Detect which cell encompasses the target text, then output its (X, Y) center coordinate. 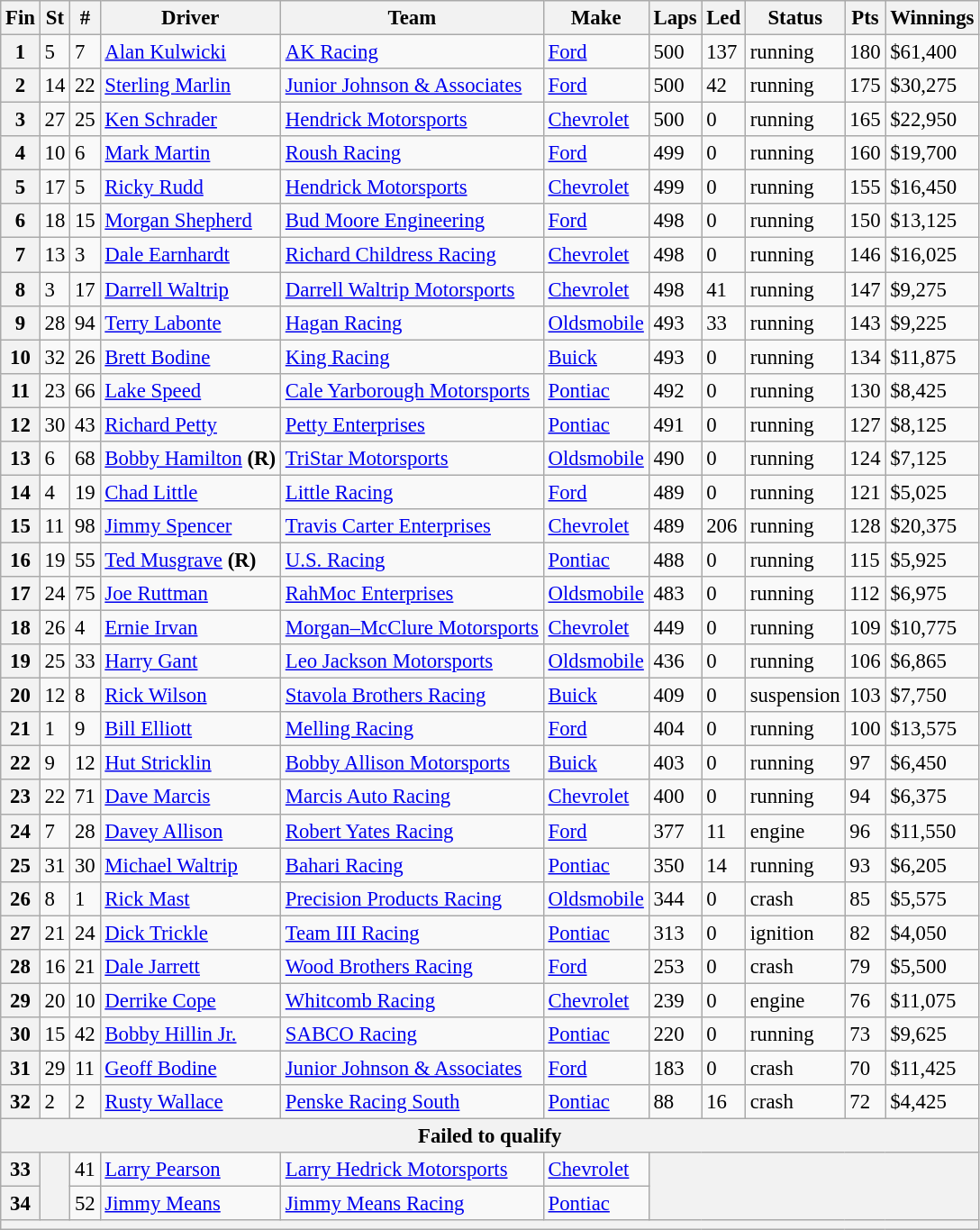
Larry Hedrick Motorsports (412, 1170)
82 (865, 933)
$4,050 (932, 933)
239 (676, 1000)
$9,625 (932, 1034)
$8,125 (932, 424)
483 (676, 594)
Precision Products Racing (412, 898)
103 (865, 696)
115 (865, 560)
490 (676, 459)
$6,375 (932, 797)
Brett Bodine (190, 357)
68 (85, 459)
43 (85, 424)
Chad Little (190, 492)
183 (676, 1068)
$11,875 (932, 357)
409 (676, 696)
147 (865, 289)
160 (865, 153)
313 (676, 933)
76 (865, 1000)
491 (676, 424)
$8,425 (932, 390)
$11,425 (932, 1068)
Pts (865, 18)
$4,425 (932, 1102)
Terry Labonte (190, 323)
Marcis Auto Racing (412, 797)
Sterling Marlin (190, 86)
$6,205 (932, 865)
137 (724, 52)
Morgan Shepherd (190, 221)
Dale Jarrett (190, 967)
$13,575 (932, 729)
134 (865, 357)
$5,500 (932, 967)
Ernie Irvan (190, 628)
Rusty Wallace (190, 1102)
Dick Trickle (190, 933)
Alan Kulwicki (190, 52)
Laps (676, 18)
492 (676, 390)
100 (865, 729)
165 (865, 120)
Morgan–McClure Motorsports (412, 628)
Darrell Waltrip (190, 289)
Bobby Allison Motorsports (412, 763)
Team (412, 18)
Jimmy Means Racing (412, 1204)
180 (865, 52)
$9,275 (932, 289)
RahMoc Enterprises (412, 594)
150 (865, 221)
403 (676, 763)
U.S. Racing (412, 560)
109 (865, 628)
$10,775 (932, 628)
AK Racing (412, 52)
488 (676, 560)
# (85, 18)
SABCO Racing (412, 1034)
97 (865, 763)
79 (865, 967)
206 (724, 526)
$22,950 (932, 120)
344 (676, 898)
121 (865, 492)
143 (865, 323)
Derrike Cope (190, 1000)
$16,450 (932, 187)
Larry Pearson (190, 1170)
Little Racing (412, 492)
Make (596, 18)
72 (865, 1102)
Mark Martin (190, 153)
Winnings (932, 18)
85 (865, 898)
$11,550 (932, 831)
$7,750 (932, 696)
98 (85, 526)
88 (676, 1102)
Cale Yarborough Motorsports (412, 390)
Driver (190, 18)
71 (85, 797)
Stavola Brothers Racing (412, 696)
Joe Ruttman (190, 594)
$6,865 (932, 661)
Richard Childress Racing (412, 255)
ignition (794, 933)
Wood Brothers Racing (412, 967)
St (54, 18)
404 (676, 729)
$13,125 (932, 221)
$5,925 (932, 560)
Leo Jackson Motorsports (412, 661)
Jimmy Means (190, 1204)
55 (85, 560)
128 (865, 526)
TriStar Motorsports (412, 459)
Penske Racing South (412, 1102)
Lake Speed (190, 390)
$5,575 (932, 898)
Petty Enterprises (412, 424)
Roush Racing (412, 153)
Fin (21, 18)
$61,400 (932, 52)
350 (676, 865)
Harry Gant (190, 661)
Failed to qualify (490, 1136)
155 (865, 187)
Richard Petty (190, 424)
$5,025 (932, 492)
127 (865, 424)
$30,275 (932, 86)
suspension (794, 696)
Davey Allison (190, 831)
Dale Earnhardt (190, 255)
Bahari Racing (412, 865)
175 (865, 86)
70 (865, 1068)
Darrell Waltrip Motorsports (412, 289)
$9,225 (932, 323)
34 (21, 1204)
$20,375 (932, 526)
96 (865, 831)
124 (865, 459)
Geoff Bodine (190, 1068)
Ricky Rudd (190, 187)
Hagan Racing (412, 323)
52 (85, 1204)
253 (676, 967)
220 (676, 1034)
$11,075 (932, 1000)
Bud Moore Engineering (412, 221)
Rick Wilson (190, 696)
75 (85, 594)
400 (676, 797)
Bobby Hamilton (R) (190, 459)
106 (865, 661)
Ken Schrader (190, 120)
112 (865, 594)
King Racing (412, 357)
66 (85, 390)
Whitcomb Racing (412, 1000)
$7,125 (932, 459)
146 (865, 255)
73 (865, 1034)
Dave Marcis (190, 797)
$19,700 (932, 153)
Status (794, 18)
Led (724, 18)
Ted Musgrave (R) (190, 560)
$6,450 (932, 763)
449 (676, 628)
Travis Carter Enterprises (412, 526)
Bobby Hillin Jr. (190, 1034)
377 (676, 831)
93 (865, 865)
$16,025 (932, 255)
Jimmy Spencer (190, 526)
Team III Racing (412, 933)
130 (865, 390)
436 (676, 661)
Michael Waltrip (190, 865)
Melling Racing (412, 729)
$6,975 (932, 594)
Rick Mast (190, 898)
Robert Yates Racing (412, 831)
Bill Elliott (190, 729)
Hut Stricklin (190, 763)
